Output the [X, Y] coordinate of the center of the cell containing the given text.  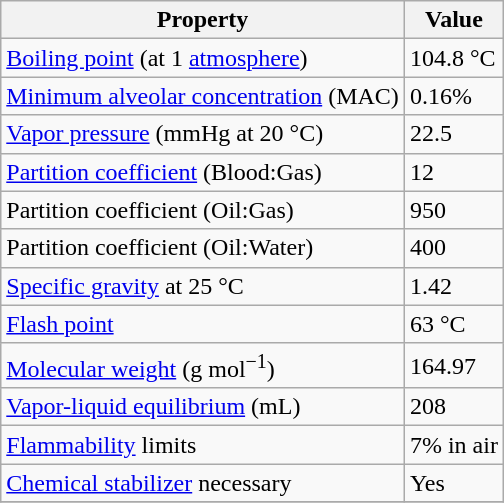
22.5 [454, 134]
400 [454, 248]
Property [203, 20]
7% in air [454, 445]
Molecular weight (g mol−1) [203, 366]
Partition coefficient (Blood:Gas) [203, 172]
Vapor-liquid equilibrium (mL) [203, 407]
Value [454, 20]
104.8 °C [454, 58]
1.42 [454, 286]
Yes [454, 483]
Partition coefficient (Oil:Gas) [203, 210]
Partition coefficient (Oil:Water) [203, 248]
164.97 [454, 366]
950 [454, 210]
63 °C [454, 324]
0.16% [454, 96]
Minimum alveolar concentration (MAC) [203, 96]
Chemical stabilizer necessary [203, 483]
Specific gravity at 25 °C [203, 286]
Vapor pressure (mmHg at 20 °C) [203, 134]
208 [454, 407]
12 [454, 172]
Flammability limits [203, 445]
Flash point [203, 324]
Boiling point (at 1 atmosphere) [203, 58]
